Detect which cell encompasses the target text, then output its [X, Y] center coordinate. 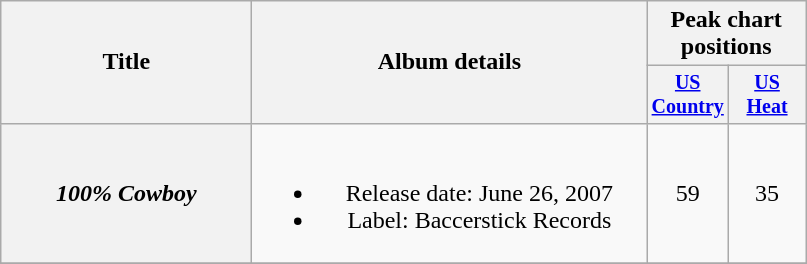
Release date: June 26, 2007Label: Baccerstick Records [450, 193]
59 [688, 193]
35 [768, 193]
Album details [450, 62]
Title [126, 62]
US Country [688, 94]
USHeat [768, 94]
100% Cowboy [126, 193]
Peak chartpositions [726, 34]
